Detect which cell encompasses the target text, then output its [x, y] center coordinate. 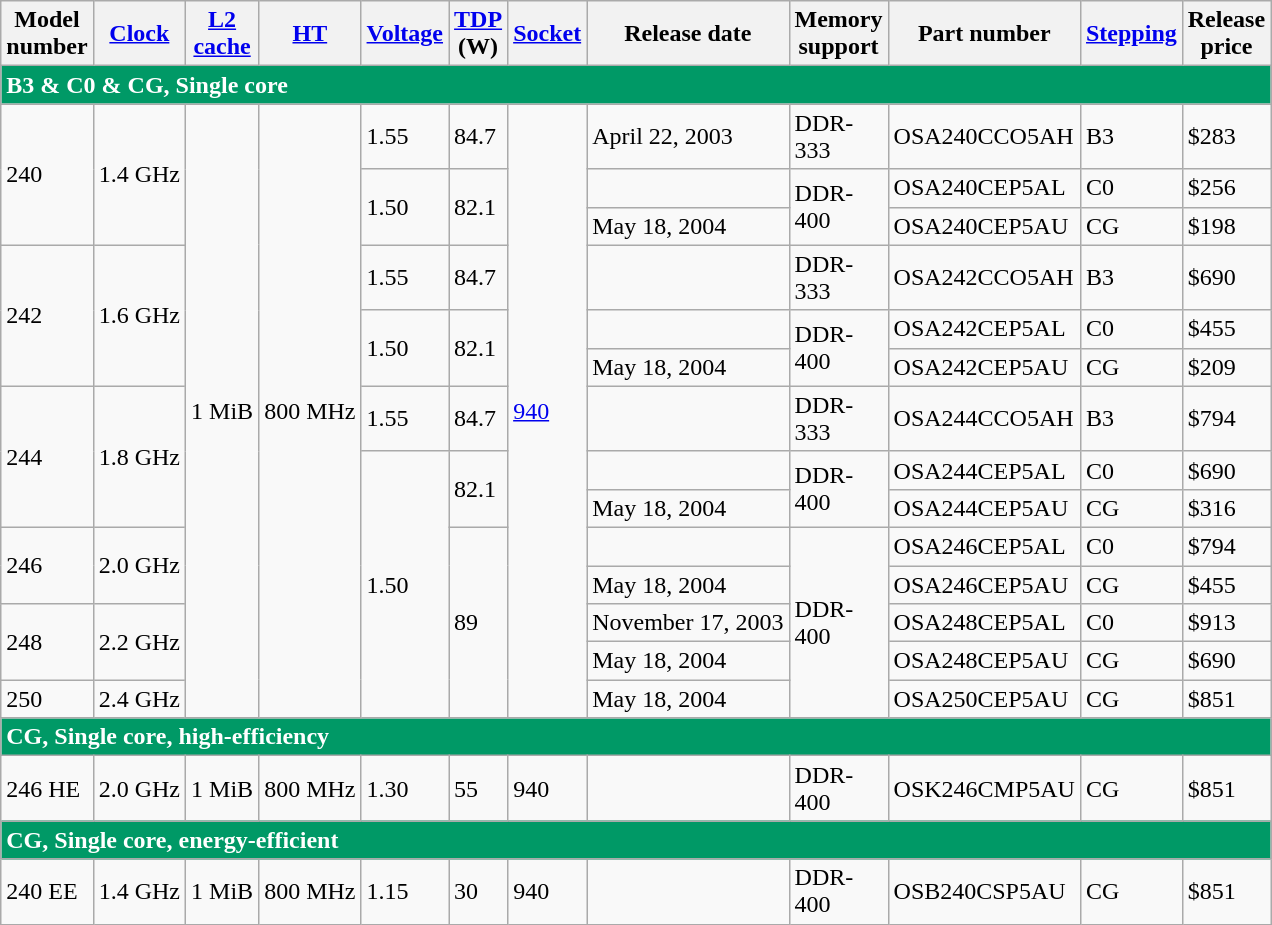
OSA248CEP5AU [984, 661]
248 [47, 642]
246 HE [47, 788]
OSA240CEP5AL [984, 188]
OSA242CEP5AL [984, 329]
OSA244CEP5AL [984, 470]
2.2 GHz [139, 642]
OSA246CEP5AU [984, 585]
2.4 GHz [139, 699]
Part number [984, 34]
Releaseprice [1226, 34]
1.30 [405, 788]
L2 cache [222, 34]
OSA244CEP5AU [984, 508]
$209 [1226, 367]
$913 [1226, 623]
OSA250CEP5AU [984, 699]
OSA240CEP5AU [984, 226]
89 [478, 622]
244 [47, 456]
30 [478, 892]
$283 [1226, 136]
CG, Single core, high-efficiency [636, 737]
OSB240CSP5AU [984, 892]
April 22, 2003 [688, 136]
55 [478, 788]
Voltage [405, 34]
OSA242CCO5AH [984, 278]
Model number [47, 34]
1.6 GHz [139, 316]
OSA246CEP5AL [984, 546]
Memory support [838, 34]
$256 [1226, 188]
Stepping [1131, 34]
HT [310, 34]
Release date [688, 34]
OSK246CMP5AU [984, 788]
B3 & C0 & CG, Single core [636, 85]
1.8 GHz [139, 456]
250 [47, 699]
CG, Single core, energy-efficient [636, 840]
$316 [1226, 508]
246 [47, 565]
240 EE [47, 892]
242 [47, 316]
1.15 [405, 892]
Socket [548, 34]
November 17, 2003 [688, 623]
$198 [1226, 226]
OSA248CEP5AL [984, 623]
OSA244CCO5AH [984, 418]
OSA240CCO5AH [984, 136]
Clock [139, 34]
TDP(W) [478, 34]
240 [47, 174]
OSA242CEP5AU [984, 367]
